Pinpoint the cell where the given text exists, returning its [x, y] midpoint coordinate. 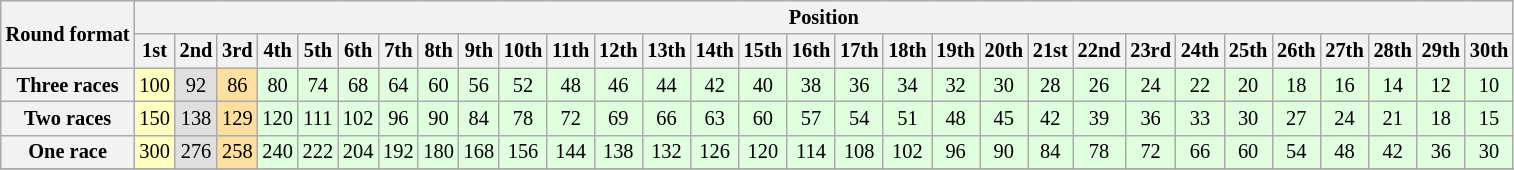
5th [318, 51]
27 [1296, 118]
63 [715, 118]
192 [398, 152]
39 [1100, 118]
80 [277, 85]
15th [763, 51]
34 [907, 85]
222 [318, 152]
144 [570, 152]
45 [1004, 118]
21st [1050, 51]
14 [1393, 85]
68 [358, 85]
150 [154, 118]
52 [523, 85]
10 [1489, 85]
16th [811, 51]
22 [1200, 85]
21 [1393, 118]
29th [1441, 51]
32 [956, 85]
240 [277, 152]
4th [277, 51]
111 [318, 118]
7th [398, 51]
28th [1393, 51]
6th [358, 51]
26th [1296, 51]
108 [859, 152]
44 [666, 85]
258 [237, 152]
156 [523, 152]
46 [618, 85]
276 [196, 152]
69 [618, 118]
64 [398, 85]
17th [859, 51]
14th [715, 51]
129 [237, 118]
18th [907, 51]
24th [1200, 51]
40 [763, 85]
38 [811, 85]
56 [479, 85]
Position [824, 17]
300 [154, 152]
168 [479, 152]
12 [1441, 85]
One race [68, 152]
9th [479, 51]
57 [811, 118]
20 [1248, 85]
126 [715, 152]
100 [154, 85]
92 [196, 85]
26 [1100, 85]
180 [438, 152]
16 [1344, 85]
2nd [196, 51]
51 [907, 118]
Two races [68, 118]
13th [666, 51]
Round format [68, 34]
8th [438, 51]
1st [154, 51]
204 [358, 152]
15 [1489, 118]
22nd [1100, 51]
23rd [1150, 51]
132 [666, 152]
Three races [68, 85]
11th [570, 51]
27th [1344, 51]
74 [318, 85]
12th [618, 51]
28 [1050, 85]
86 [237, 85]
25th [1248, 51]
10th [523, 51]
20th [1004, 51]
30th [1489, 51]
33 [1200, 118]
19th [956, 51]
3rd [237, 51]
114 [811, 152]
